For the text-containing cell, return its midpoint in [x, y] coordinate format. 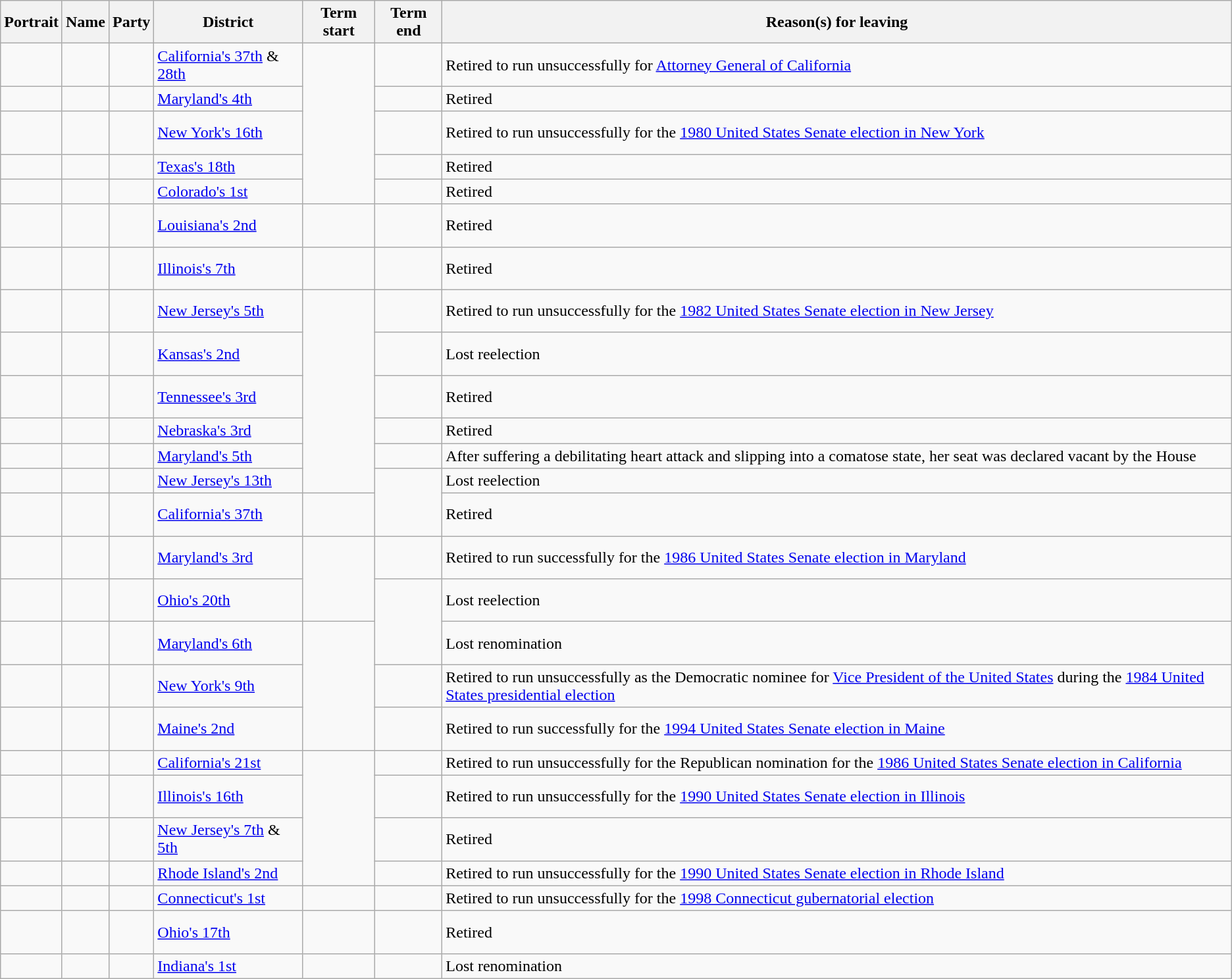
Ohio's 17th [228, 932]
Reason(s) for leaving [837, 22]
Term end [409, 22]
Portrait [32, 22]
After suffering a debilitating heart attack and slipping into a comatose state, her seat was declared vacant by the House [837, 456]
Texas's 18th [228, 166]
Colorado's 1st [228, 191]
New York's 9th [228, 686]
Maryland's 3rd [228, 558]
California's 37th & 28th [228, 64]
District [228, 22]
Retired to run unsuccessfully for the 1982 United States Senate election in New Jersey [837, 311]
Tennessee's 3rd [228, 396]
Maryland's 4th [228, 99]
Maryland's 5th [228, 456]
Kansas's 2nd [228, 354]
California's 37th [228, 515]
New York's 16th [228, 133]
Illinois's 7th [228, 268]
Retired to run unsuccessfully for the Republican nomination for the 1986 United States Senate election in California [837, 763]
Retired to run unsuccessfully for the 1998 Connecticut gubernatorial election [837, 898]
Nebraska's 3rd [228, 430]
Louisiana's 2nd [228, 225]
Retired to run unsuccessfully as the Democratic nominee for Vice President of the United States during the 1984 United States presidential election [837, 686]
Ohio's 20th [228, 600]
Name [86, 22]
Connecticut's 1st [228, 898]
Retired to run successfully for the 1986 United States Senate election in Maryland [837, 558]
Retired to run unsuccessfully for the 1990 United States Senate election in Rhode Island [837, 873]
Retired to run unsuccessfully for the 1990 United States Senate election in Illinois [837, 796]
New Jersey's 13th [228, 481]
Indiana's 1st [228, 966]
Retired to run successfully for the 1994 United States Senate election in Maine [837, 729]
Party [131, 22]
Term start [338, 22]
Illinois's 16th [228, 796]
New Jersey's 5th [228, 311]
Rhode Island's 2nd [228, 873]
Retired to run unsuccessfully for Attorney General of California [837, 64]
Retired to run unsuccessfully for the 1980 United States Senate election in New York [837, 133]
Maine's 2nd [228, 729]
Maryland's 6th [228, 643]
New Jersey's 7th & 5th [228, 840]
California's 21st [228, 763]
